Scan for the cell matching the given text and deliver its [X, Y] coordinate at center. 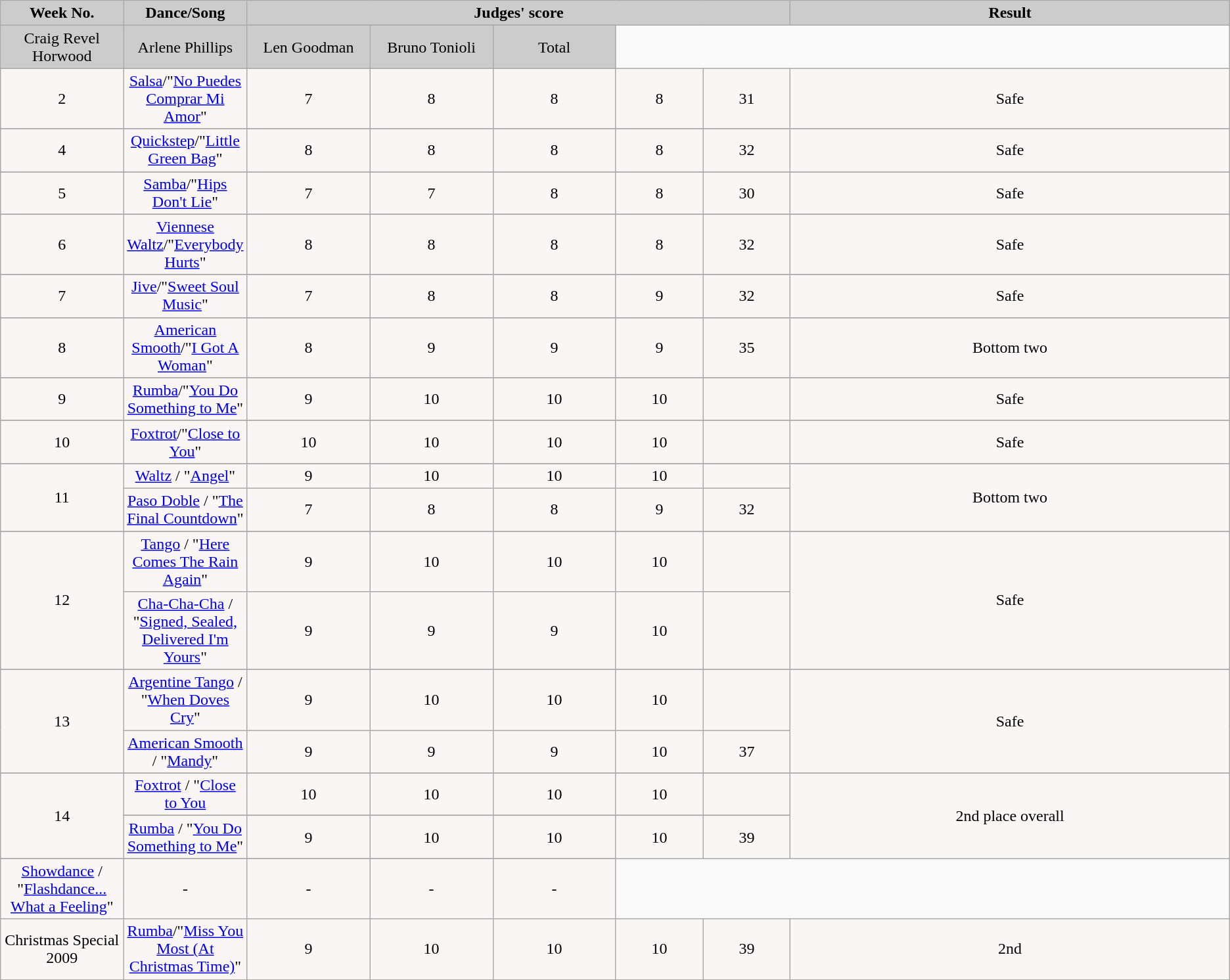
Dance/Song [185, 13]
Total [555, 47]
Showdance / "Flashdance... What a Feeling" [62, 889]
Len Goodman [309, 47]
Foxtrot / "Close to You [185, 795]
2 [62, 99]
31 [746, 99]
Viennese Waltz/"Everybody Hurts" [185, 244]
35 [746, 347]
Quickstep/"Little Green Bag" [185, 150]
2nd place overall [1010, 816]
American Smooth/"I Got A Woman" [185, 347]
14 [62, 816]
37 [746, 751]
Result [1010, 13]
Jive/"Sweet Soul Music" [185, 296]
5 [62, 193]
Week No. [62, 13]
Tango / "Here Comes The Rain Again" [185, 561]
Arlene Phillips [185, 47]
Craig Revel Horwood [62, 47]
Rumba / "You Do Something to Me" [185, 837]
Waltz / "Angel" [185, 476]
Paso Doble / "The Final Countdown" [185, 510]
Judges' score [519, 13]
Argentine Tango / "When Doves Cry" [185, 700]
6 [62, 244]
Rumba/"You Do Something to Me" [185, 399]
13 [62, 721]
Samba/"Hips Don't Lie" [185, 193]
American Smooth / "Mandy" [185, 751]
12 [62, 600]
Salsa/"No Puedes Comprar Mi Amor" [185, 99]
11 [62, 497]
Cha-Cha-Cha / "Signed, Sealed, Delivered I'm Yours" [185, 631]
Bruno Tonioli [431, 47]
Christmas Special 2009 [62, 949]
Foxtrot/"Close to You" [185, 441]
2nd [1010, 949]
4 [62, 150]
Rumba/"Miss You Most (At Christmas Time)" [185, 949]
30 [746, 193]
